Pinpoint the cell where the given text exists, returning its (x, y) midpoint coordinate. 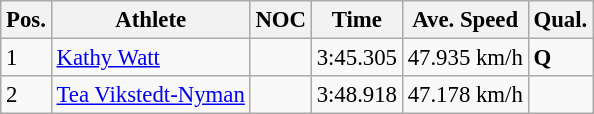
47.935 km/h (465, 58)
3:48.918 (356, 95)
Ave. Speed (465, 20)
2 (26, 95)
Kathy Watt (150, 58)
Pos. (26, 20)
Qual. (560, 20)
Time (356, 20)
Q (560, 58)
Tea Vikstedt-Nyman (150, 95)
1 (26, 58)
NOC (280, 20)
47.178 km/h (465, 95)
Athlete (150, 20)
3:45.305 (356, 58)
